Search for the cell housing the specified text and yield its (x, y) center coordinate. 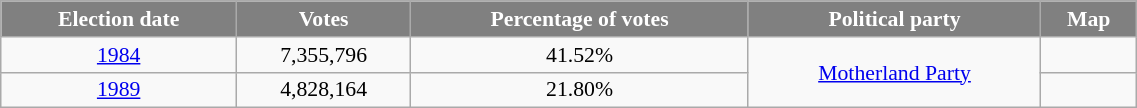
Percentage of votes (580, 19)
Political party (894, 19)
41.52% (580, 55)
Motherland Party (894, 72)
Election date (119, 19)
7,355,796 (324, 55)
Map (1089, 19)
Votes (324, 19)
1984 (119, 55)
